Detect which cell encompasses the target text, then output its (X, Y) center coordinate. 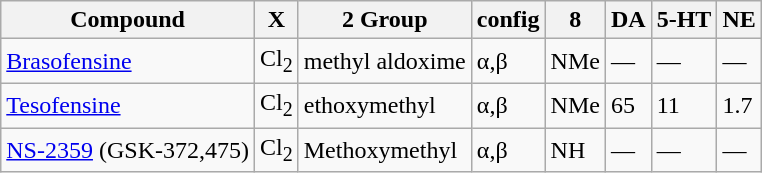
X (276, 20)
NH (575, 150)
methyl aldoxime (384, 61)
Brasofensine (128, 61)
DA (628, 20)
1.7 (739, 105)
Methoxymethyl (384, 150)
5-HT (684, 20)
NS-2359 (GSK-372,475) (128, 150)
11 (684, 105)
NE (739, 20)
ethoxymethyl (384, 105)
8 (575, 20)
config (508, 20)
65 (628, 105)
2 Group (384, 20)
Compound (128, 20)
Tesofensine (128, 105)
